Extract the [X, Y] coordinate from the center of the cell holding the provided text.  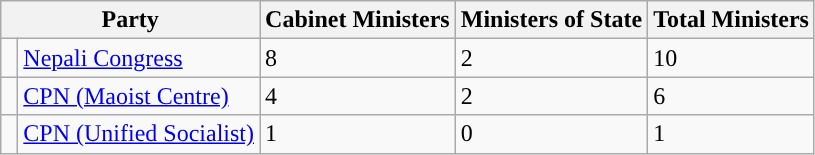
Cabinet Ministers [358, 20]
CPN (Unified Socialist) [139, 134]
8 [358, 58]
CPN (Maoist Centre) [139, 96]
4 [358, 96]
6 [732, 96]
0 [551, 134]
Ministers of State [551, 20]
Nepali Congress [139, 58]
Party [130, 20]
Total Ministers [732, 20]
10 [732, 58]
